Return [x, y] of the center of cell containing provided text 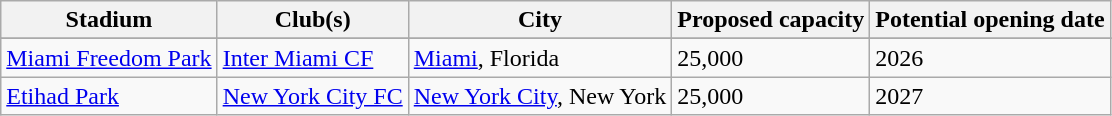
Club(s) [312, 20]
Proposed capacity [771, 20]
2026 [990, 58]
Miami Freedom Park [109, 58]
Stadium [109, 20]
Miami, Florida [540, 58]
New York City FC [312, 96]
2027 [990, 96]
New York City, New York [540, 96]
City [540, 20]
Inter Miami CF [312, 58]
Etihad Park [109, 96]
Potential opening date [990, 20]
